From the cell containing the given text, extract its center point as (x, y) coordinate. 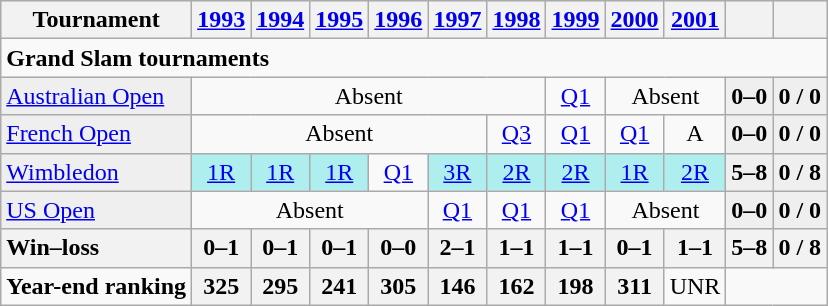
3R (458, 172)
1993 (222, 20)
295 (280, 286)
325 (222, 286)
1999 (576, 20)
Wimbledon (96, 172)
Win–loss (96, 248)
2001 (695, 20)
1998 (516, 20)
Grand Slam tournaments (414, 58)
162 (516, 286)
2000 (634, 20)
146 (458, 286)
1997 (458, 20)
311 (634, 286)
2–1 (458, 248)
305 (398, 286)
241 (340, 286)
French Open (96, 134)
Tournament (96, 20)
Australian Open (96, 96)
Year-end ranking (96, 286)
US Open (96, 210)
UNR (695, 286)
A (695, 134)
1996 (398, 20)
Q3 (516, 134)
198 (576, 286)
1994 (280, 20)
1995 (340, 20)
